Determine the (X, Y) coordinate at the center of the cell enclosing the given text.  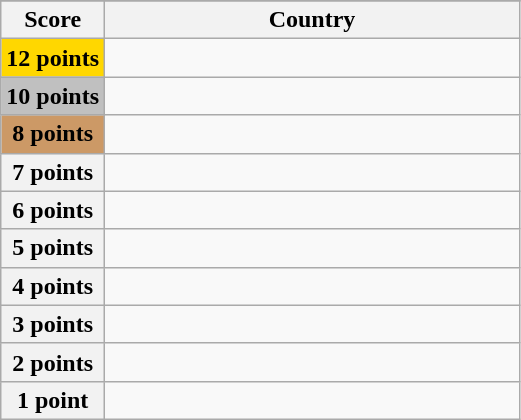
Score (53, 20)
1 point (53, 400)
8 points (53, 134)
12 points (53, 58)
Country (312, 20)
6 points (53, 210)
10 points (53, 96)
2 points (53, 362)
5 points (53, 248)
3 points (53, 324)
7 points (53, 172)
4 points (53, 286)
